Find where the given text appears and provide that cell's center as [X, Y] coordinate. 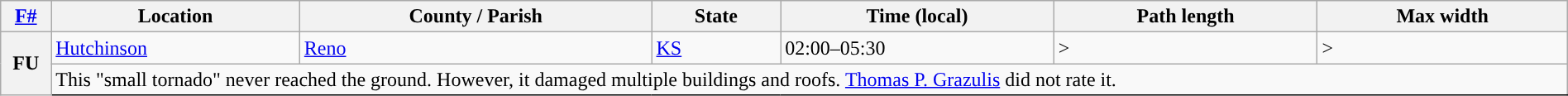
Max width [1442, 17]
State [716, 17]
Time (local) [918, 17]
Location [175, 17]
Reno [476, 48]
Path length [1186, 17]
F# [26, 17]
County / Parish [476, 17]
KS [716, 48]
02:00–05:30 [918, 48]
This "small tornado" never reached the ground. However, it damaged multiple buildings and roofs. Thomas P. Grazulis did not rate it. [809, 79]
FU [26, 64]
Hutchinson [175, 48]
